Identify which cell holds the provided text, then report its [X, Y] central coordinate. 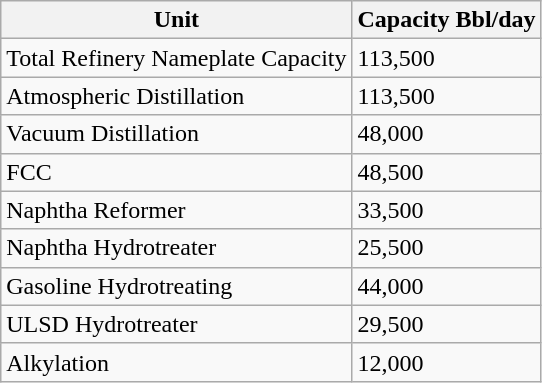
33,500 [446, 210]
Unit [176, 20]
Capacity Bbl/day [446, 20]
FCC [176, 172]
Naphtha Reformer [176, 210]
25,500 [446, 248]
Vacuum Distillation [176, 134]
ULSD Hydrotreater [176, 324]
29,500 [446, 324]
48,500 [446, 172]
Gasoline Hydrotreating [176, 286]
44,000 [446, 286]
Total Refinery Nameplate Capacity [176, 58]
Naphtha Hydrotreater [176, 248]
Alkylation [176, 362]
12,000 [446, 362]
48,000 [446, 134]
Atmospheric Distillation [176, 96]
